Pinpoint the cell where the given text exists, returning its [X, Y] midpoint coordinate. 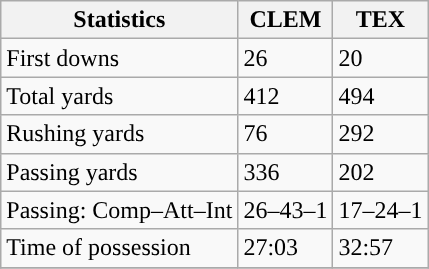
76 [286, 134]
20 [380, 58]
Statistics [120, 20]
Passing yards [120, 172]
27:03 [286, 248]
Rushing yards [120, 134]
336 [286, 172]
Time of possession [120, 248]
494 [380, 96]
26–43–1 [286, 210]
202 [380, 172]
17–24–1 [380, 210]
Passing: Comp–Att–Int [120, 210]
292 [380, 134]
TEX [380, 20]
Total yards [120, 96]
First downs [120, 58]
26 [286, 58]
412 [286, 96]
32:57 [380, 248]
CLEM [286, 20]
